Extract the [x, y] coordinate from the center of the cell holding the provided text.  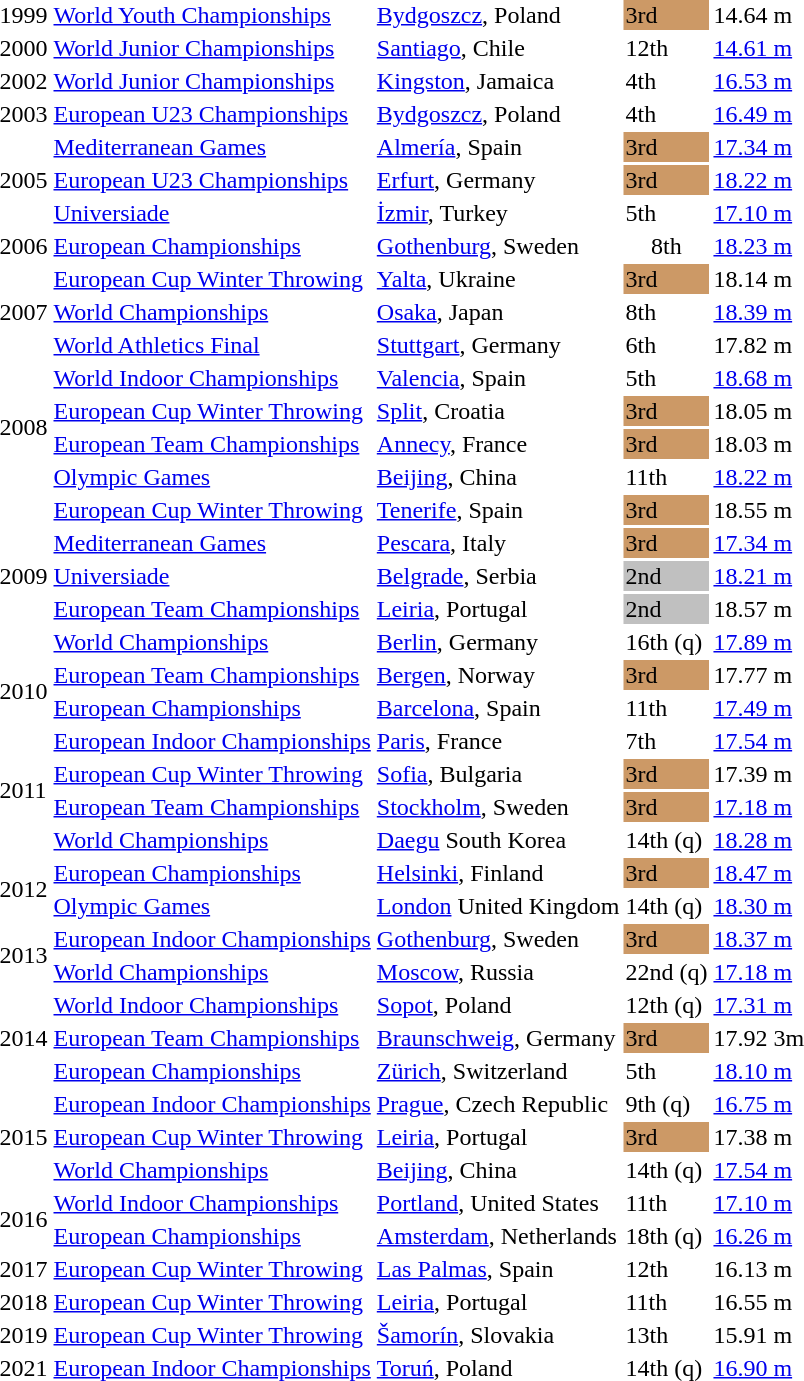
Portland, United States [498, 1203]
Stuttgart, Germany [498, 345]
Las Palmas, Spain [498, 1269]
16th (q) [666, 642]
9th (q) [666, 1104]
Bergen, Norway [498, 675]
Berlin, Germany [498, 642]
Zürich, Switzerland [498, 1071]
Braunschweig, Germany [498, 1038]
Stockholm, Sweden [498, 807]
Split, Croatia [498, 411]
World Athletics Final [212, 345]
Moscow, Russia [498, 972]
6th [666, 345]
Helsinki, Finland [498, 873]
12th (q) [666, 1005]
Barcelona, Spain [498, 708]
Pescara, Italy [498, 543]
Kingston, Jamaica [498, 81]
22nd (q) [666, 972]
Almería, Spain [498, 147]
Šamorín, Slovakia [498, 1335]
Sopot, Poland [498, 1005]
18th (q) [666, 1236]
Daegu South Korea [498, 840]
Yalta, Ukraine [498, 279]
Sofia, Bulgaria [498, 774]
Osaka, Japan [498, 312]
Annecy, France [498, 444]
London United Kingdom [498, 906]
Valencia, Spain [498, 378]
Tenerife, Spain [498, 510]
Erfurt, Germany [498, 180]
Belgrade, Serbia [498, 576]
Amsterdam, Netherlands [498, 1236]
Paris, France [498, 741]
World Youth Championships [212, 15]
Santiago, Chile [498, 48]
Prague, Czech Republic [498, 1104]
İzmir, Turkey [498, 213]
13th [666, 1335]
7th [666, 741]
